Find where the given text appears and provide that cell's center as (X, Y) coordinate. 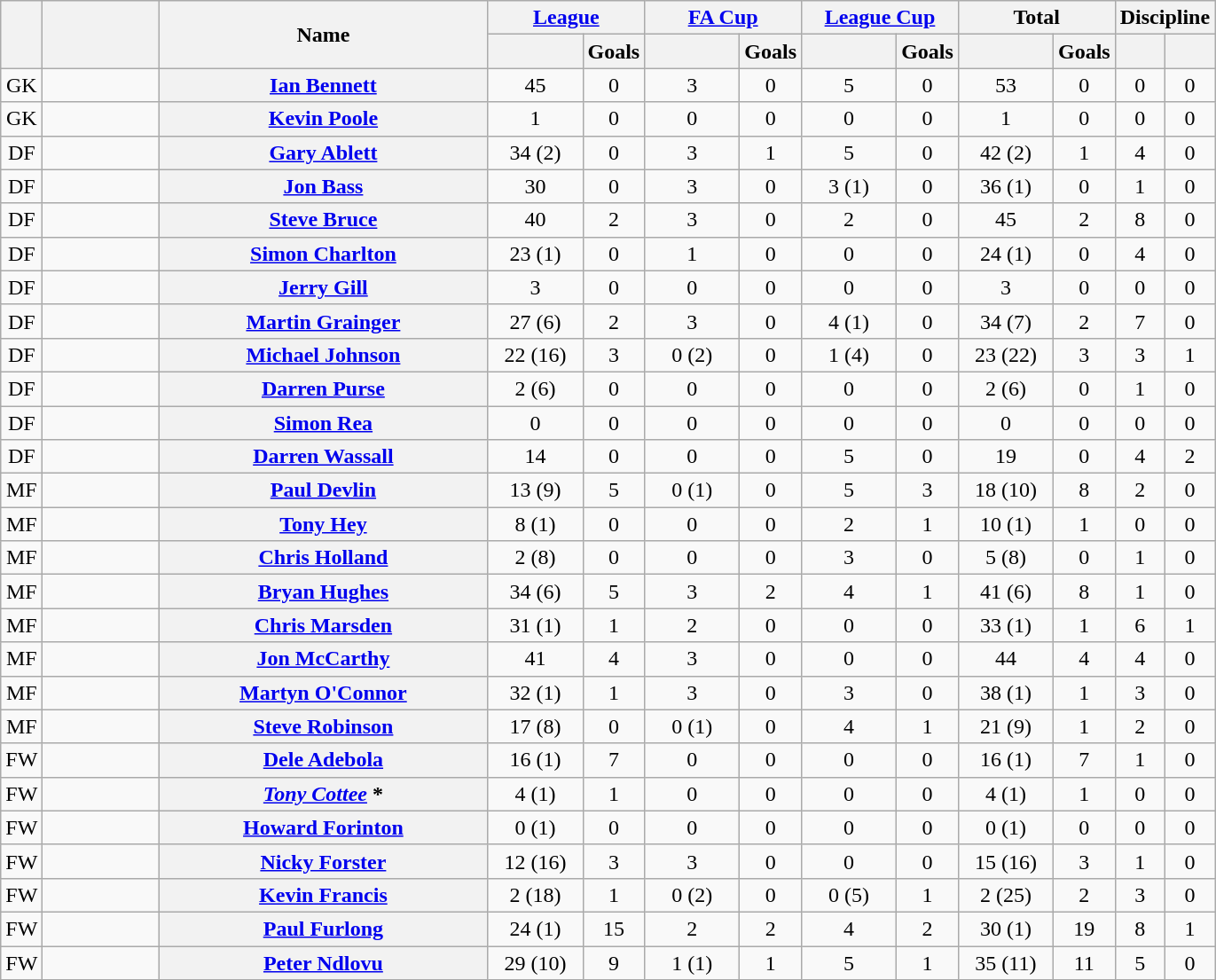
Simon Rea (323, 423)
0 (5) (850, 895)
17 (8) (536, 726)
Simon Charlton (323, 254)
41 (6) (1006, 592)
Chris Holland (323, 558)
Howard Forinton (323, 827)
41 (536, 659)
34 (7) (1006, 321)
Steve Robinson (323, 726)
League Cup (880, 18)
34 (6) (536, 592)
FA Cup (724, 18)
14 (536, 457)
Total (1036, 18)
1 (4) (850, 355)
Darren Wassall (323, 457)
13 (9) (536, 490)
Peter Ndlovu (323, 962)
12 (16) (536, 861)
Martyn O'Connor (323, 693)
32 (1) (536, 693)
Kevin Poole (323, 119)
Ian Bennett (323, 85)
Dele Adebola (323, 760)
Martin Grainger (323, 321)
10 (1) (1006, 524)
Paul Devlin (323, 490)
2 (25) (1006, 895)
21 (9) (1006, 726)
18 (10) (1006, 490)
3 (1) (850, 186)
33 (1) (1006, 625)
1 (1) (692, 962)
Kevin Francis (323, 895)
30 (1) (1006, 929)
Gary Ablett (323, 153)
30 (536, 186)
Jerry Gill (323, 287)
35 (11) (1006, 962)
Tony Cottee * (323, 794)
38 (1) (1006, 693)
31 (1) (536, 625)
23 (1) (536, 254)
9 (614, 962)
44 (1006, 659)
Bryan Hughes (323, 592)
Michael Johnson (323, 355)
Name (323, 35)
League (566, 18)
22 (16) (536, 355)
Nicky Forster (323, 861)
2 (8) (536, 558)
42 (2) (1006, 153)
29 (10) (536, 962)
36 (1) (1006, 186)
Jon McCarthy (323, 659)
27 (6) (536, 321)
Darren Purse (323, 388)
40 (536, 220)
23 (22) (1006, 355)
15 (614, 929)
34 (2) (536, 153)
Chris Marsden (323, 625)
8 (1) (536, 524)
Jon Bass (323, 186)
5 (8) (1006, 558)
Steve Bruce (323, 220)
53 (1006, 85)
Discipline (1165, 18)
Paul Furlong (323, 929)
15 (16) (1006, 861)
6 (1140, 625)
11 (1084, 962)
Tony Hey (323, 524)
2 (18) (536, 895)
